From the cell containing the given text, extract its center point as [X, Y] coordinate. 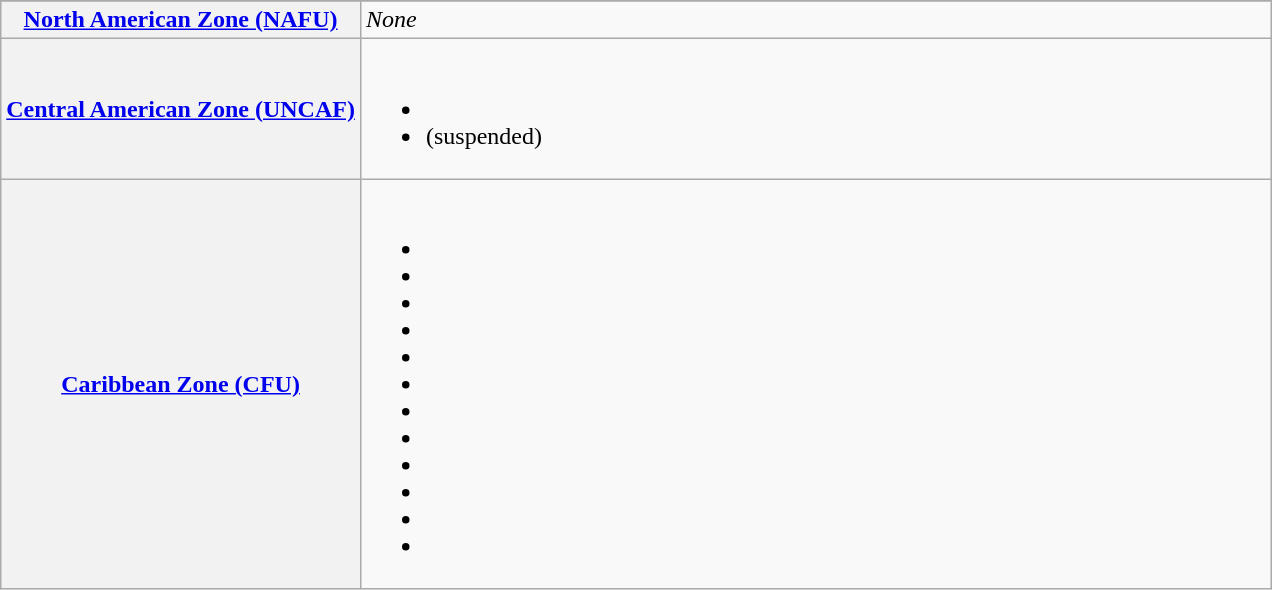
Caribbean Zone (CFU) [181, 384]
None [816, 20]
North American Zone (NAFU) [181, 20]
Central American Zone (UNCAF) [181, 109]
(suspended) [816, 109]
